Pinpoint the cell where the given text exists, returning its (x, y) midpoint coordinate. 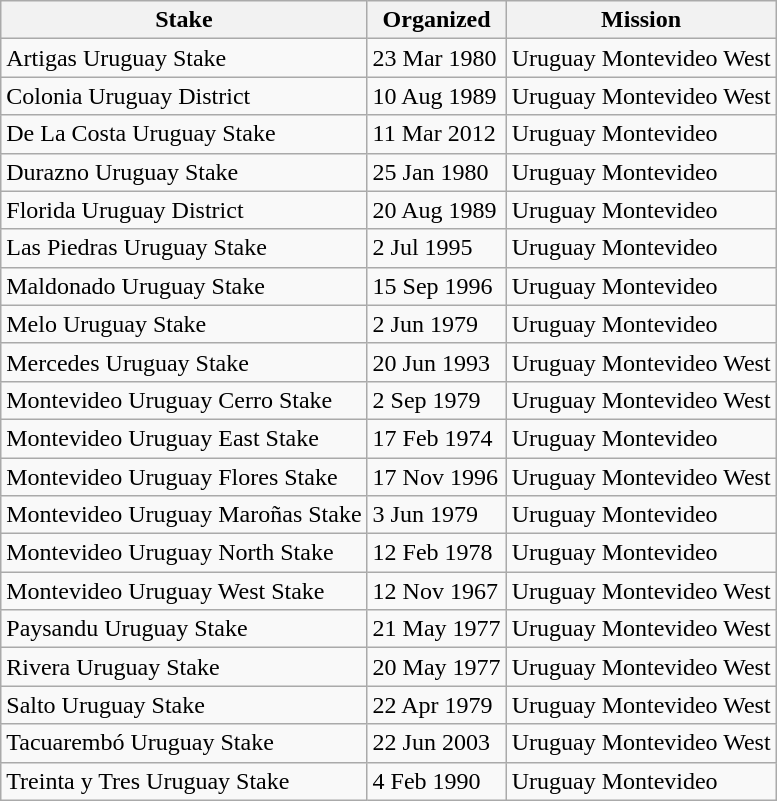
11 Mar 2012 (436, 134)
De La Costa Uruguay Stake (184, 134)
2 Sep 1979 (436, 400)
23 Mar 1980 (436, 58)
20 Aug 1989 (436, 210)
Durazno Uruguay Stake (184, 172)
17 Nov 1996 (436, 477)
Colonia Uruguay District (184, 96)
Mission (641, 20)
Florida Uruguay District (184, 210)
Artigas Uruguay Stake (184, 58)
Mercedes Uruguay Stake (184, 362)
Las Piedras Uruguay Stake (184, 248)
4 Feb 1990 (436, 781)
Organized (436, 20)
Maldonado Uruguay Stake (184, 286)
17 Feb 1974 (436, 438)
Montevideo Uruguay East Stake (184, 438)
Montevideo Uruguay Flores Stake (184, 477)
25 Jan 1980 (436, 172)
Paysandu Uruguay Stake (184, 629)
2 Jun 1979 (436, 324)
Tacuarembó Uruguay Stake (184, 743)
10 Aug 1989 (436, 96)
15 Sep 1996 (436, 286)
2 Jul 1995 (436, 248)
Montevideo Uruguay North Stake (184, 553)
Montevideo Uruguay West Stake (184, 591)
20 May 1977 (436, 667)
22 Apr 1979 (436, 705)
12 Nov 1967 (436, 591)
Stake (184, 20)
Salto Uruguay Stake (184, 705)
12 Feb 1978 (436, 553)
21 May 1977 (436, 629)
Treinta y Tres Uruguay Stake (184, 781)
20 Jun 1993 (436, 362)
3 Jun 1979 (436, 515)
22 Jun 2003 (436, 743)
Montevideo Uruguay Maroñas Stake (184, 515)
Montevideo Uruguay Cerro Stake (184, 400)
Rivera Uruguay Stake (184, 667)
Melo Uruguay Stake (184, 324)
